Identify which cell holds the provided text, then report its (x, y) central coordinate. 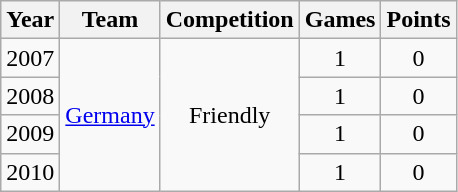
Games (340, 20)
Year (30, 20)
2007 (30, 58)
Germany (110, 115)
2008 (30, 96)
Team (110, 20)
Competition (230, 20)
2009 (30, 134)
Points (418, 20)
Friendly (230, 115)
2010 (30, 172)
